Pinpoint the cell where the given text exists, returning its [x, y] midpoint coordinate. 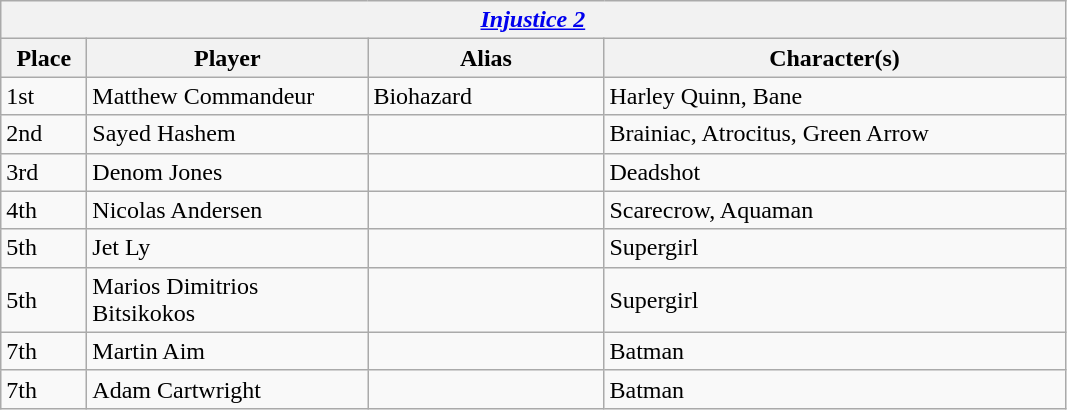
Matthew Commandeur [228, 96]
Martin Aim [228, 351]
4th [44, 210]
Brainiac, Atrocitus, Green Arrow [834, 134]
Character(s) [834, 58]
3rd [44, 172]
Deadshot [834, 172]
Jet Ly [228, 248]
Place [44, 58]
Injustice 2 [533, 20]
Denom Jones [228, 172]
Adam Cartwright [228, 389]
1st [44, 96]
Marios Dimitrios Bitsikokos [228, 300]
Sayed Hashem [228, 134]
2nd [44, 134]
Harley Quinn, Bane [834, 96]
Alias [486, 58]
Scarecrow, Aquaman [834, 210]
Nicolas Andersen [228, 210]
Biohazard [486, 96]
Player [228, 58]
